Output the [X, Y] coordinate of the center of the cell containing the given text.  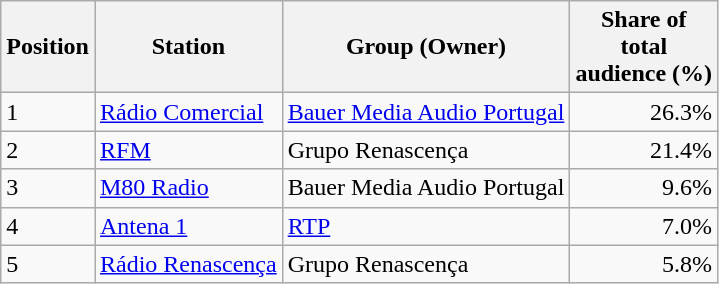
Station [188, 47]
Share oftotalaudience (%) [644, 47]
9.6% [644, 188]
RTP [426, 226]
4 [48, 226]
2 [48, 150]
RFM [188, 150]
21.4% [644, 150]
Rádio Comercial [188, 112]
5.8% [644, 264]
M80 Radio [188, 188]
7.0% [644, 226]
3 [48, 188]
26.3% [644, 112]
1 [48, 112]
Position [48, 47]
Group (Owner) [426, 47]
Rádio Renascença [188, 264]
5 [48, 264]
Antena 1 [188, 226]
